Pinpoint the cell where the given text exists, returning its (X, Y) midpoint coordinate. 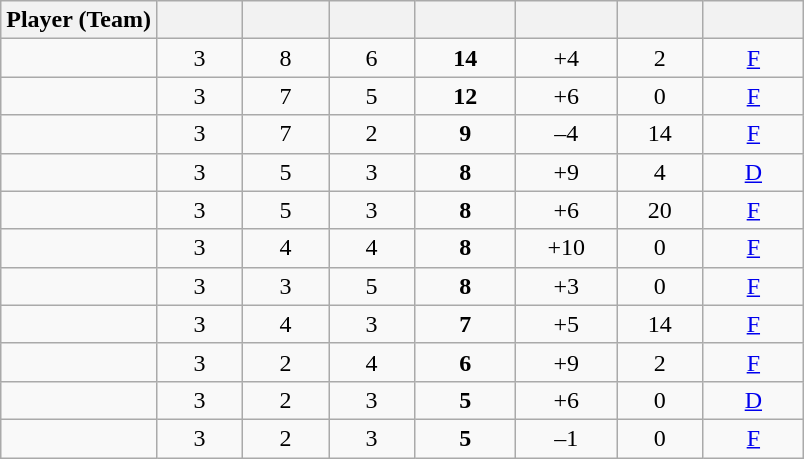
–4 (566, 134)
+5 (566, 324)
Player (Team) (79, 20)
+4 (566, 58)
–1 (566, 438)
12 (466, 96)
+3 (566, 286)
20 (660, 210)
9 (466, 134)
+10 (566, 248)
